Detect which cell encompasses the target text, then output its (X, Y) center coordinate. 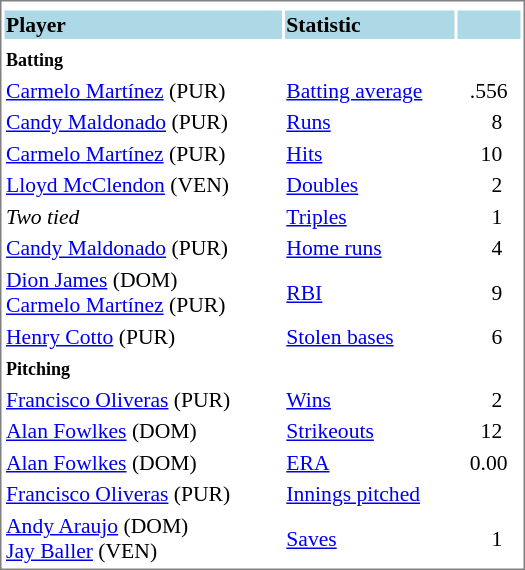
Strikeouts (370, 431)
Stolen bases (370, 336)
0.00 (490, 462)
Player (142, 24)
Henry Cotto (PUR) (142, 336)
RBI (370, 293)
10 (490, 154)
Saves (370, 539)
Dion James (DOM)Carmelo Martínez (PUR) (142, 293)
.556 (490, 90)
ERA (370, 462)
Innings pitched (370, 494)
9 (490, 293)
Home runs (370, 248)
Andy Araujo (DOM)Jay Baller (VEN) (142, 539)
Statistic (370, 24)
Lloyd McClendon (VEN) (142, 185)
Triples (370, 216)
4 (490, 248)
Hits (370, 154)
8 (490, 122)
6 (490, 336)
12 (490, 431)
Runs (370, 122)
Pitching (142, 368)
Two tied (142, 216)
Batting (142, 59)
Batting average (370, 90)
Doubles (370, 185)
Wins (370, 400)
